Search for the cell housing the specified text and yield its (X, Y) center coordinate. 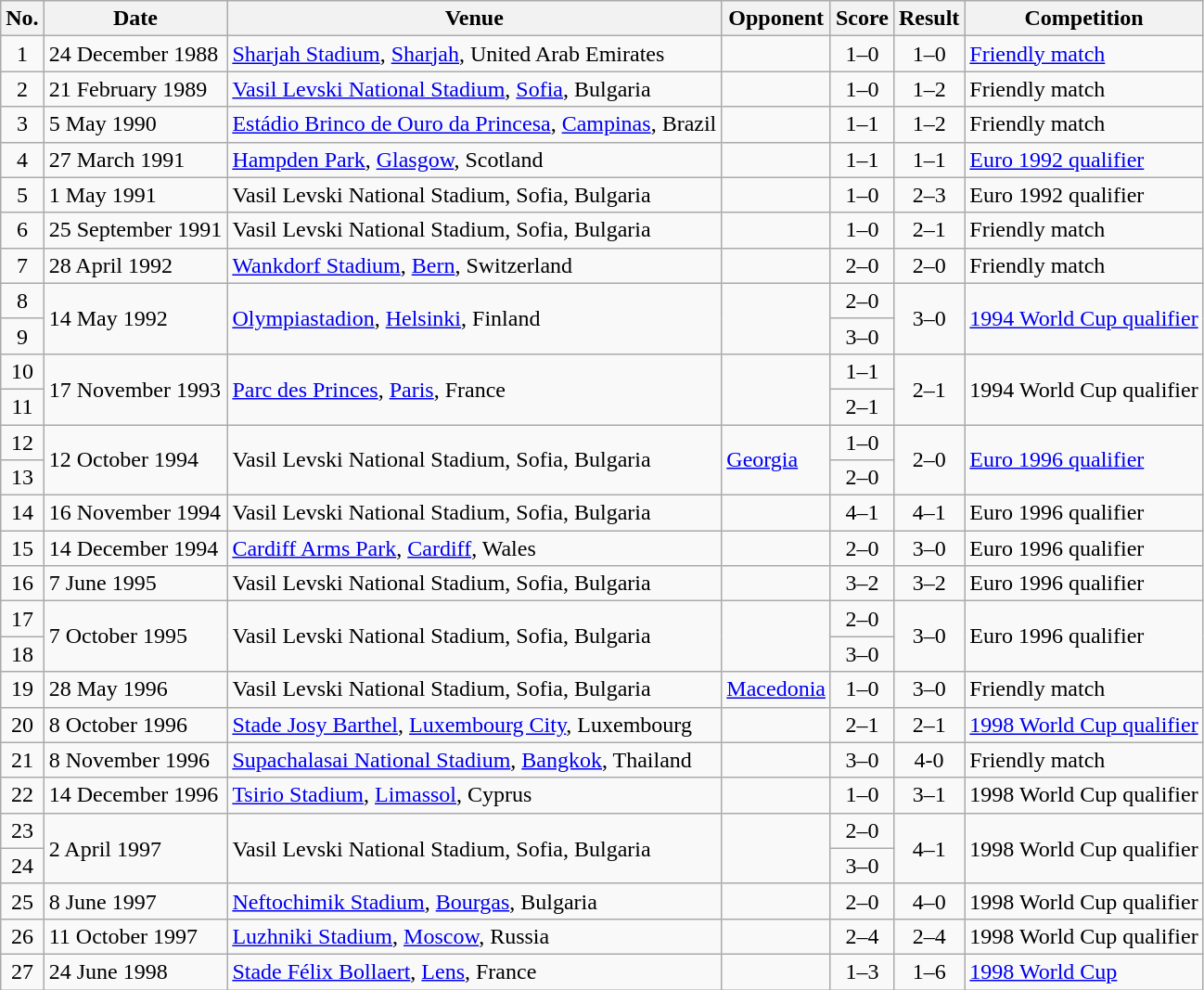
1 May 1991 (135, 195)
Macedonia (776, 689)
8 June 1997 (135, 901)
7 (22, 265)
Supachalasai National Stadium, Bangkok, Thailand (475, 760)
Cardiff Arms Park, Cardiff, Wales (475, 548)
4 (22, 160)
Date (135, 19)
16 November 1994 (135, 513)
23 (22, 830)
Parc des Princes, Paris, France (475, 389)
Result (929, 19)
21 February 1989 (135, 89)
17 (22, 619)
27 (22, 971)
14 May 1992 (135, 318)
12 October 1994 (135, 460)
2 April 1997 (135, 848)
15 (22, 548)
25 September 1991 (135, 230)
20 (22, 725)
24 December 1988 (135, 54)
3 (22, 124)
22 (22, 795)
No. (22, 19)
Estádio Brinco de Ouro da Princesa, Campinas, Brazil (475, 124)
Stade Félix Bollaert, Lens, France (475, 971)
1–3 (862, 971)
Luzhniki Stadium, Moscow, Russia (475, 936)
24 June 1998 (135, 971)
10 (22, 371)
2–3 (929, 195)
13 (22, 478)
17 November 1993 (135, 389)
26 (22, 936)
24 (22, 866)
1 (22, 54)
Score (862, 19)
16 (22, 584)
Wankdorf Stadium, Bern, Switzerland (475, 265)
4-0 (929, 760)
14 December 1994 (135, 548)
5 (22, 195)
3–1 (929, 795)
28 May 1996 (135, 689)
25 (22, 901)
Venue (475, 19)
Georgia (776, 460)
Hampden Park, Glasgow, Scotland (475, 160)
28 April 1992 (135, 265)
4–0 (929, 901)
6 (22, 230)
27 March 1991 (135, 160)
Neftochimik Stadium, Bourgas, Bulgaria (475, 901)
8 October 1996 (135, 725)
21 (22, 760)
Tsirio Stadium, Limassol, Cyprus (475, 795)
8 November 1996 (135, 760)
19 (22, 689)
1998 World Cup (1083, 971)
Sharjah Stadium, Sharjah, United Arab Emirates (475, 54)
14 December 1996 (135, 795)
9 (22, 336)
14 (22, 513)
8 (22, 301)
11 (22, 406)
2 (22, 89)
11 October 1997 (135, 936)
Competition (1083, 19)
1–6 (929, 971)
5 May 1990 (135, 124)
7 October 1995 (135, 636)
18 (22, 654)
Stade Josy Barthel, Luxembourg City, Luxembourg (475, 725)
Olympiastadion, Helsinki, Finland (475, 318)
7 June 1995 (135, 584)
12 (22, 443)
Opponent (776, 19)
